For the text-containing cell, return its midpoint in [x, y] coordinate format. 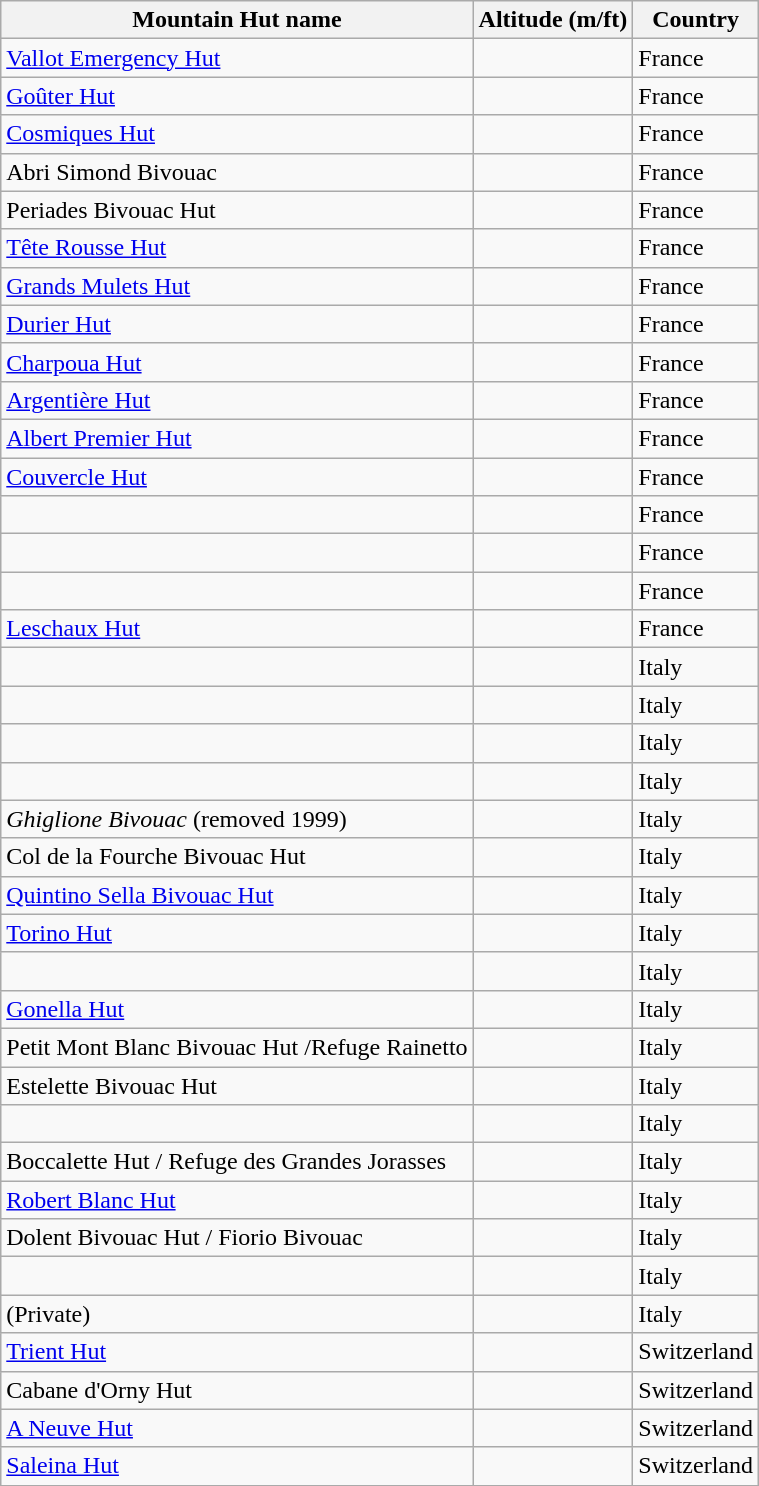
Durier Hut [237, 324]
A Neuve Hut [237, 1428]
Cosmiques Hut [237, 134]
Dolent Bivouac Hut / Fiorio Bivouac [237, 1238]
Trient Hut [237, 1352]
Petit Mont Blanc Bivouac Hut /Refuge Rainetto [237, 1047]
Boccalette Hut / Refuge des Grandes Jorasses [237, 1162]
Ghiglione Bivouac (removed 1999) [237, 819]
Tête Rousse Hut [237, 248]
Col de la Fourche Bivouac Hut [237, 857]
Grands Mulets Hut [237, 286]
Abri Simond Bivouac [237, 172]
Altitude (m/ft) [553, 20]
Cabane d'Orny Hut [237, 1390]
Country [696, 20]
Goûter Hut [237, 96]
Charpoua Hut [237, 362]
Argentière Hut [237, 400]
Vallot Emergency Hut [237, 58]
Couvercle Hut [237, 477]
Periades Bivouac Hut [237, 210]
Leschaux Hut [237, 629]
(Private) [237, 1314]
Albert Premier Hut [237, 438]
Robert Blanc Hut [237, 1200]
Gonella Hut [237, 1009]
Saleina Hut [237, 1466]
Estelette Bivouac Hut [237, 1085]
Quintino Sella Bivouac Hut [237, 895]
Mountain Hut name [237, 20]
Torino Hut [237, 933]
